Return (x, y) of the center of cell containing provided text 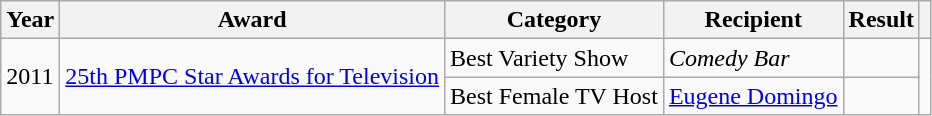
Award (252, 20)
Best Variety Show (554, 58)
2011 (30, 77)
Result (881, 20)
Year (30, 20)
Comedy Bar (753, 58)
Best Female TV Host (554, 96)
Eugene Domingo (753, 96)
Category (554, 20)
25th PMPC Star Awards for Television (252, 77)
Recipient (753, 20)
